Provide the [x, y] coordinate of the cell's center where the given text is located.  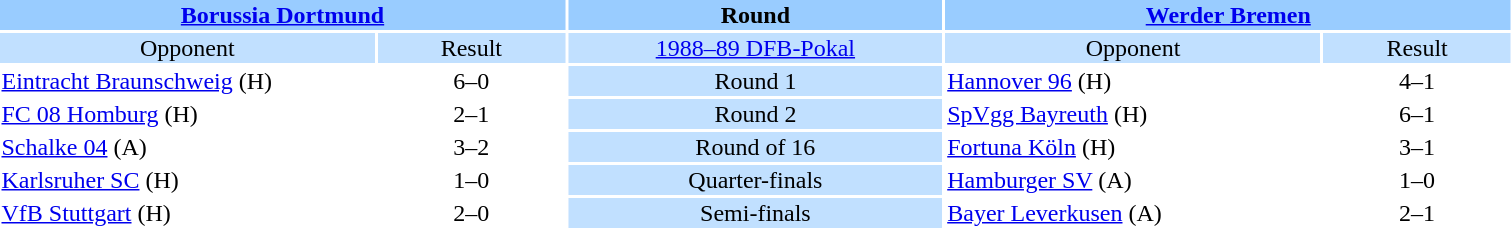
Quarter-finals [756, 180]
Hamburger SV (A) [1134, 180]
SpVgg Bayreuth (H) [1134, 114]
4–1 [1416, 81]
Schalke 04 (A) [188, 147]
2–0 [472, 213]
Round [756, 15]
Semi-finals [756, 213]
FC 08 Homburg (H) [188, 114]
3–1 [1416, 147]
1988–89 DFB-Pokal [756, 48]
Karlsruher SC (H) [188, 180]
6–1 [1416, 114]
6–0 [472, 81]
Werder Bremen [1228, 15]
Round 1 [756, 81]
Fortuna Köln (H) [1134, 147]
Bayer Leverkusen (A) [1134, 213]
Hannover 96 (H) [1134, 81]
Round of 16 [756, 147]
Eintracht Braunschweig (H) [188, 81]
Round 2 [756, 114]
Borussia Dortmund [282, 15]
VfB Stuttgart (H) [188, 213]
3–2 [472, 147]
